Detect which cell encompasses the target text, then output its [x, y] center coordinate. 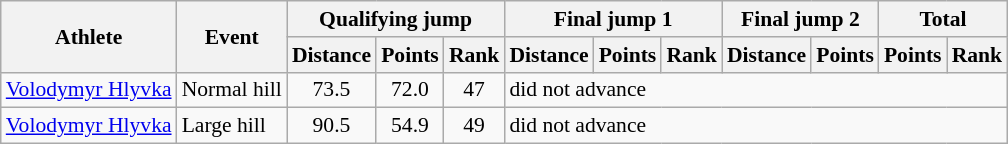
Final jump 1 [613, 19]
Final jump 2 [800, 19]
Large hill [232, 126]
73.5 [332, 90]
Athlete [89, 36]
Event [232, 36]
Normal hill [232, 90]
Qualifying jump [396, 19]
90.5 [332, 126]
47 [474, 90]
Total [943, 19]
54.9 [410, 126]
49 [474, 126]
72.0 [410, 90]
